Search for the cell housing the specified text and yield its (X, Y) center coordinate. 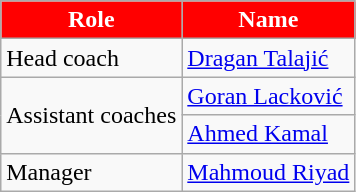
Manager (92, 172)
Assistant coaches (92, 115)
Name (268, 20)
Head coach (92, 58)
Goran Lacković (268, 96)
Ahmed Kamal (268, 134)
Dragan Talajić (268, 58)
Role (92, 20)
Mahmoud Riyad (268, 172)
